Identify which cell holds the provided text, then report its [x, y] central coordinate. 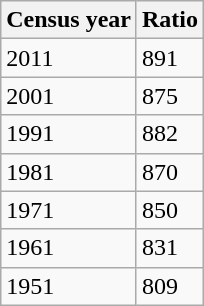
1961 [69, 248]
1991 [69, 134]
891 [170, 58]
Census year [69, 20]
2011 [69, 58]
882 [170, 134]
875 [170, 96]
809 [170, 286]
2001 [69, 96]
831 [170, 248]
850 [170, 210]
1971 [69, 210]
1951 [69, 286]
Ratio [170, 20]
870 [170, 172]
1981 [69, 172]
